Return [X, Y] of the center of cell containing provided text 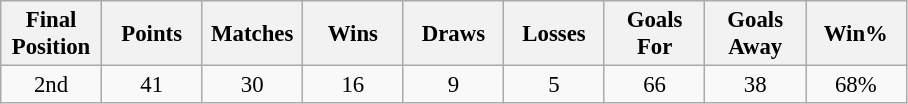
38 [756, 85]
Goals For [654, 34]
41 [152, 85]
2nd [52, 85]
Draws [454, 34]
5 [554, 85]
Losses [554, 34]
Points [152, 34]
Matches [252, 34]
68% [856, 85]
66 [654, 85]
Wins [354, 34]
16 [354, 85]
Goals Away [756, 34]
Win% [856, 34]
30 [252, 85]
Final Position [52, 34]
9 [454, 85]
